Detect which cell encompasses the target text, then output its (X, Y) center coordinate. 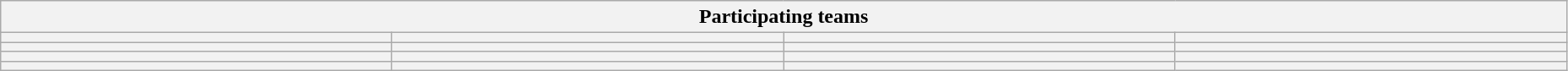
Participating teams (784, 17)
